Extract the [X, Y] coordinate from the center of the cell holding the provided text.  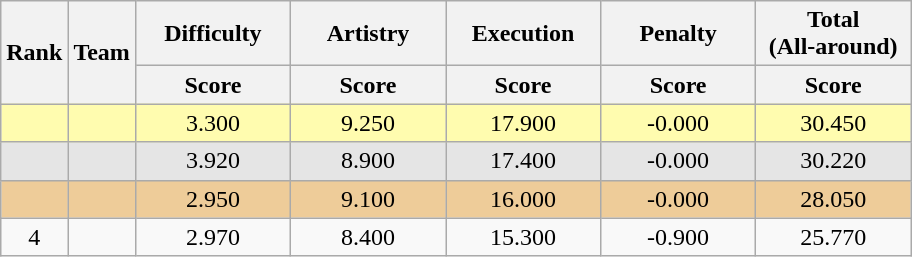
8.400 [368, 237]
9.250 [368, 123]
25.770 [834, 237]
2.970 [212, 237]
3.920 [212, 161]
Difficulty [212, 34]
Penalty [678, 34]
2.950 [212, 199]
Team [102, 52]
17.900 [524, 123]
Artistry [368, 34]
17.400 [524, 161]
30.450 [834, 123]
15.300 [524, 237]
30.220 [834, 161]
Total(All-around) [834, 34]
Rank [34, 52]
28.050 [834, 199]
9.100 [368, 199]
8.900 [368, 161]
4 [34, 237]
-0.900 [678, 237]
Execution [524, 34]
16.000 [524, 199]
3.300 [212, 123]
